Return [x, y] of the center of cell containing provided text 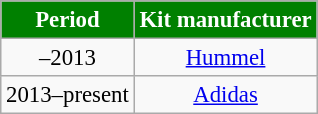
2013–present [68, 95]
Period [68, 20]
–2013 [68, 58]
Hummel [226, 58]
Adidas [226, 95]
Kit manufacturer [226, 20]
